Detect which cell encompasses the target text, then output its (X, Y) center coordinate. 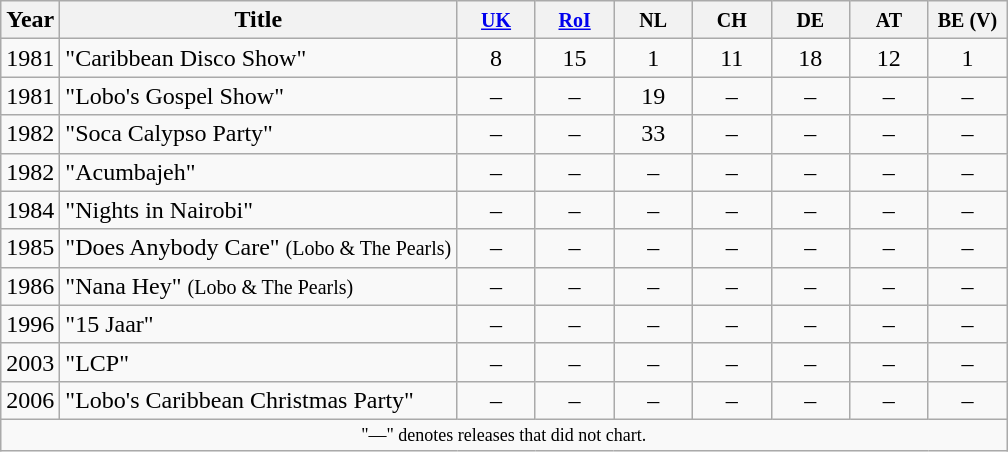
1984 (30, 210)
2003 (30, 362)
Title (258, 20)
19 (654, 96)
AT (890, 20)
"15 Jaar" (258, 324)
2006 (30, 400)
"Lobo's Caribbean Christmas Party" (258, 400)
"Nana Hey" (Lobo & The Pearls) (258, 286)
1985 (30, 248)
12 (890, 58)
DE (810, 20)
"Acumbajeh" (258, 172)
18 (810, 58)
CH (732, 20)
11 (732, 58)
"—" denotes releases that did not chart. (504, 434)
BE (V) (968, 20)
"Soca Calypso Party" (258, 134)
33 (654, 134)
1986 (30, 286)
1996 (30, 324)
NL (654, 20)
"Lobo's Gospel Show" (258, 96)
8 (496, 58)
"Nights in Nairobi" (258, 210)
"LCP" (258, 362)
"Caribbean Disco Show" (258, 58)
UK (496, 20)
Year (30, 20)
RoI (574, 20)
15 (574, 58)
"Does Anybody Care" (Lobo & The Pearls) (258, 248)
